Output the (x, y) coordinate of the center of the cell containing the given text.  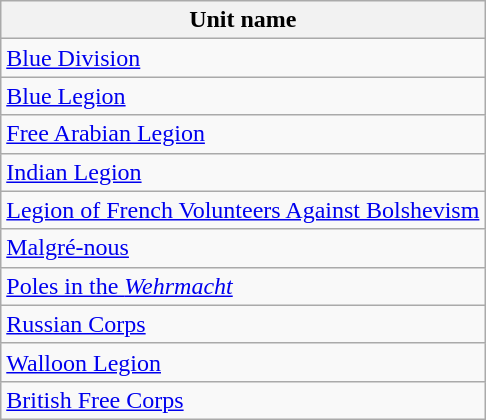
Blue Legion (243, 96)
Malgré-nous (243, 248)
Walloon Legion (243, 362)
Unit name (243, 20)
Legion of French Volunteers Against Bolshevism (243, 210)
Russian Corps (243, 324)
Indian Legion (243, 172)
Poles in the Wehrmacht (243, 286)
Blue Division (243, 58)
British Free Corps (243, 400)
Free Arabian Legion (243, 134)
